Locate the cell with the specified text and output its [X, Y] center coordinate. 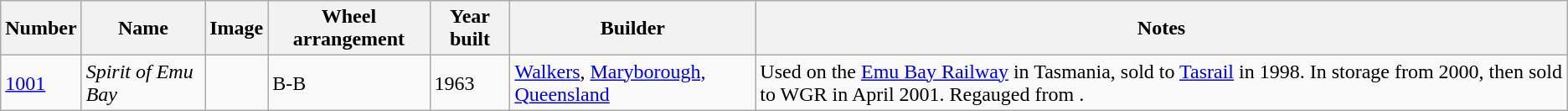
Image [236, 29]
Number [41, 29]
Builder [633, 29]
1963 [470, 82]
Used on the Emu Bay Railway in Tasmania, sold to Tasrail in 1998. In storage from 2000, then sold to WGR in April 2001. Regauged from . [1161, 82]
Spirit of Emu Bay [143, 82]
1001 [41, 82]
B-B [348, 82]
Wheel arrangement [348, 29]
Year built [470, 29]
Notes [1161, 29]
Name [143, 29]
Walkers, Maryborough, Queensland [633, 82]
